Find where the given text appears and provide that cell's center as [x, y] coordinate. 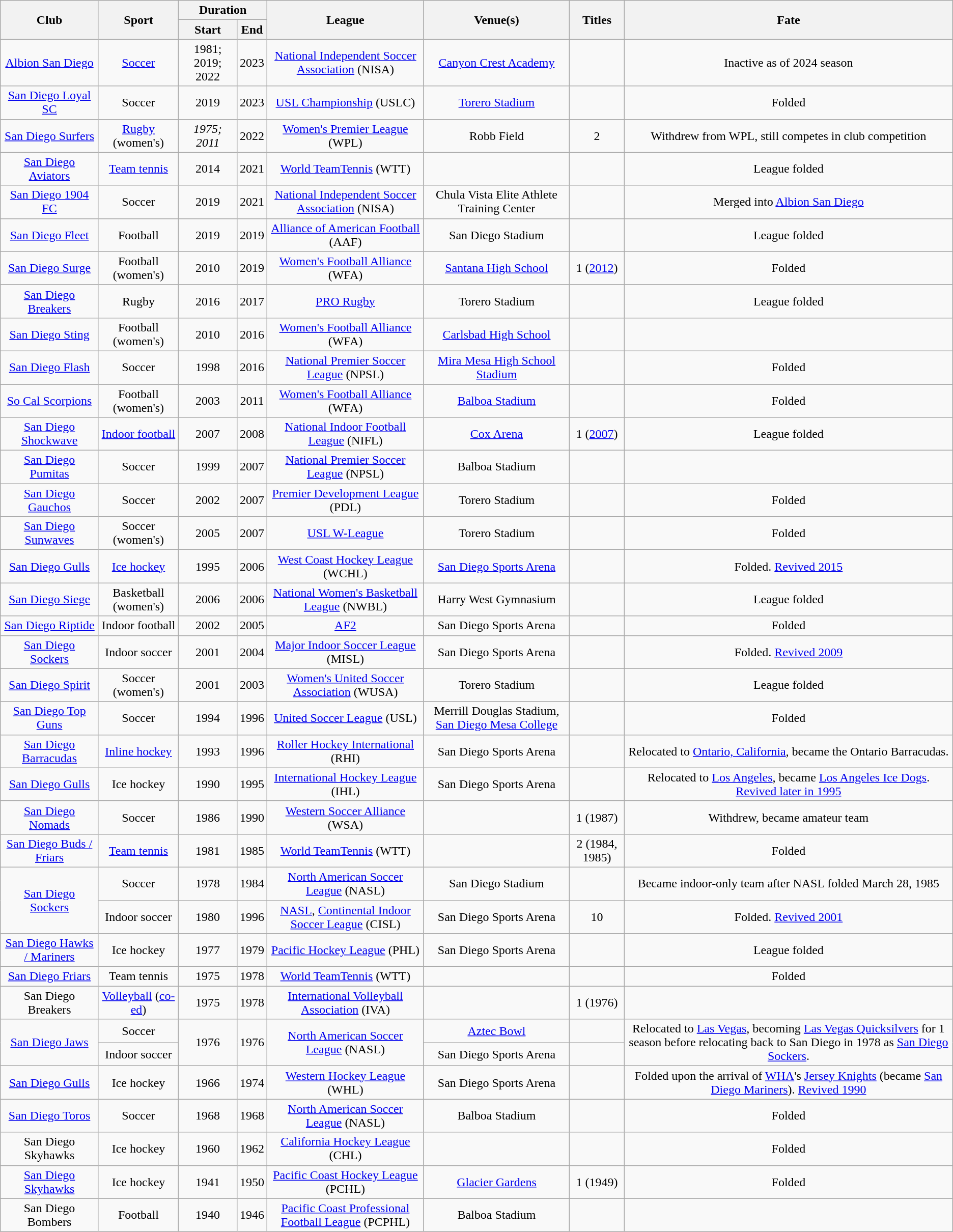
San Diego Nomads [50, 818]
1966 [208, 1082]
10 [597, 916]
Mira Mesa High School Stadium [496, 368]
So Cal Scorpions [50, 400]
Basketball (women's) [138, 600]
Premier Development League (PDL) [346, 500]
Folded. Revived 2015 [789, 566]
1941 [208, 1182]
1998 [208, 368]
Pacific Coast Hockey League (PCHL) [346, 1182]
Pacific Hockey League (PHL) [346, 950]
San Diego Fleet [50, 235]
1975; 2011 [208, 135]
San Diego Sunwaves [50, 534]
San Diego Surfers [50, 135]
Merrill Douglas Stadium, San Diego Mesa College [496, 718]
1993 [208, 751]
1 (2007) [597, 434]
Club [50, 20]
1 (1976) [597, 1003]
Became indoor-only team after NASL folded March 28, 1985 [789, 884]
San Diego Friars [50, 976]
League [346, 20]
Fate [789, 20]
San Diego Shockwave [50, 434]
Withdrew from WPL, still competes in club competition [789, 135]
PRO Rugby [346, 301]
Major Indoor Soccer League (MISL) [346, 652]
California Hockey League (CHL) [346, 1149]
San Diego Top Guns [50, 718]
Roller Hockey International (RHI) [346, 751]
National Indoor Football League (NIFL) [346, 434]
Relocated to Ontario, California, became the Ontario Barracudas. [789, 751]
National Women's Basketball League (NWBL) [346, 600]
Merged into Albion San Diego [789, 202]
2014 [208, 169]
2011 [251, 400]
San Diego 1904 FC [50, 202]
San Diego Siege [50, 600]
1981 [208, 850]
Glacier Gardens [496, 1182]
Titles [597, 20]
Inactive as of 2024 season [789, 63]
Santana High School [496, 268]
1981; 2019; 2022 [208, 63]
AF2 [346, 626]
Rugby(women's) [138, 135]
San Diego Hawks / Mariners [50, 950]
1979 [251, 950]
1985 [251, 850]
Chula Vista Elite Athlete Training Center [496, 202]
Women's United Soccer Association (WUSA) [346, 685]
Canyon Crest Academy [496, 63]
Relocated to Los Angeles, became Los Angeles Ice Dogs. Revived later in 1995 [789, 784]
San Diego Riptide [50, 626]
International Hockey League (IHL) [346, 784]
San Diego Bombers [50, 1215]
San Diego Pumitas [50, 467]
2 [597, 135]
1999 [208, 467]
San Diego Toros [50, 1116]
1986 [208, 818]
Venue(s) [496, 20]
2022 [251, 135]
2017 [251, 301]
Rugby [138, 301]
San Diego Buds / Friars [50, 850]
San Diego Flash [50, 368]
1 (2012) [597, 268]
San Diego Aviators [50, 169]
USL W-League [346, 534]
Women's Premier League (WPL) [346, 135]
San Diego Jaws [50, 1043]
Folded. Revived 2001 [789, 916]
Aztec Bowl [496, 1031]
Albion San Diego [50, 63]
Western Hockey League (WHL) [346, 1082]
1950 [251, 1182]
1994 [208, 718]
Harry West Gymnasium [496, 600]
Folded. Revived 2009 [789, 652]
Cox Arena [496, 434]
United Soccer League (USL) [346, 718]
2 (1984, 1985) [597, 850]
1980 [208, 916]
NASL, Continental Indoor Soccer League (CISL) [346, 916]
1 (1949) [597, 1182]
Relocated to Las Vegas, becoming Las Vegas Quicksilvers for 1 season before relocating back to San Diego in 1978 as San Diego Sockers. [789, 1043]
1962 [251, 1149]
1984 [251, 884]
2004 [251, 652]
Robb Field [496, 135]
San Diego Sting [50, 334]
1940 [208, 1215]
1960 [208, 1149]
Western Soccer Alliance (WSA) [346, 818]
Withdrew, became amateur team [789, 818]
Duration [223, 10]
Start [208, 30]
2008 [251, 434]
Carlsbad High School [496, 334]
San Diego Surge [50, 268]
San Diego Spirit [50, 685]
1977 [208, 950]
San Diego Gauchos [50, 500]
1946 [251, 1215]
San Diego Barracudas [50, 751]
San Diego Loyal SC [50, 103]
International Volleyball Association (IVA) [346, 1003]
Sport [138, 20]
Folded upon the arrival of WHA's Jersey Knights (became San Diego Mariners). Revived 1990 [789, 1082]
Inline hockey [138, 751]
West Coast Hockey League (WCHL) [346, 566]
Alliance of American Football (AAF) [346, 235]
1 (1987) [597, 818]
USL Championship (USLC) [346, 103]
1974 [251, 1082]
Pacific Coast Professional Football League (PCPHL) [346, 1215]
Volleyball (co-ed) [138, 1003]
End [251, 30]
